Extract the [X, Y] coordinate from the center of the cell holding the provided text.  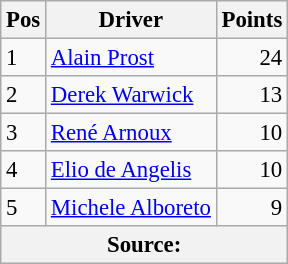
3 [24, 133]
1 [24, 58]
René Arnoux [132, 133]
Source: [144, 245]
Driver [132, 20]
4 [24, 170]
24 [252, 58]
Derek Warwick [132, 95]
5 [24, 208]
9 [252, 208]
Pos [24, 20]
13 [252, 95]
Elio de Angelis [132, 170]
Points [252, 20]
2 [24, 95]
Alain Prost [132, 58]
Michele Alboreto [132, 208]
